Find where the given text appears and provide that cell's center as [x, y] coordinate. 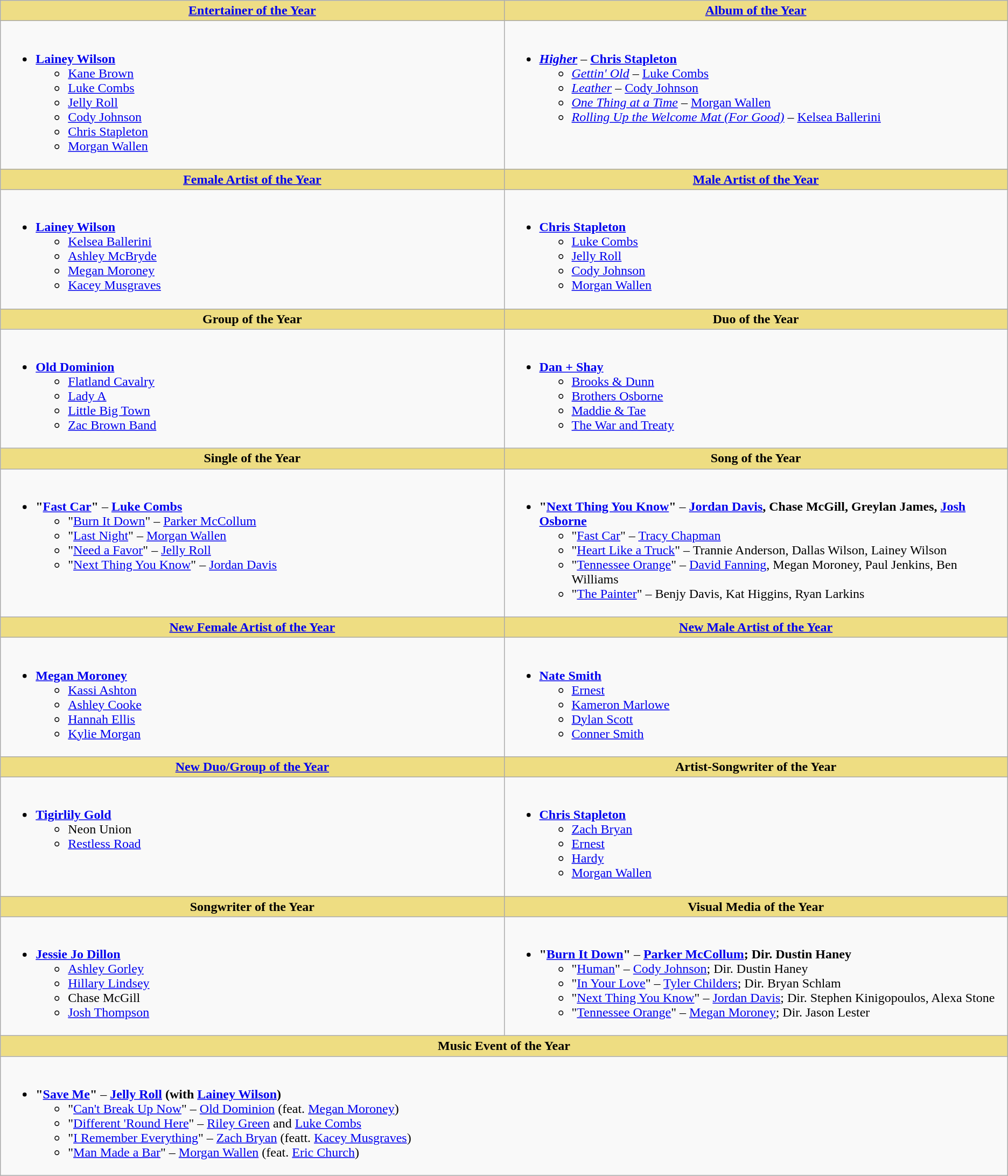
Female Artist of the Year [252, 179]
Chris StapletonLuke CombsJelly RollCody JohnsonMorgan Wallen [756, 249]
New Female Artist of the Year [252, 627]
Chris StapletonZach BryanErnestHardyMorgan Wallen [756, 836]
Group of the Year [252, 319]
New Duo/Group of the Year [252, 767]
Entertainer of the Year [252, 11]
Duo of the Year [756, 319]
Tigirlily GoldNeon UnionRestless Road [252, 836]
Album of the Year [756, 11]
Male Artist of the Year [756, 179]
Song of the Year [756, 458]
Songwriter of the Year [252, 907]
Music Event of the Year [504, 1046]
Lainey WilsonKelsea BalleriniAshley McBrydeMegan MoroneyKacey Musgraves [252, 249]
Artist-Songwriter of the Year [756, 767]
Jessie Jo DillonAshley GorleyHillary LindseyChase McGillJosh Thompson [252, 976]
Lainey WilsonKane BrownLuke CombsJelly RollCody JohnsonChris StapletonMorgan Wallen [252, 95]
"Fast Car" – Luke Combs"Burn It Down" – Parker McCollum"Last Night" – Morgan Wallen"Need a Favor" – Jelly Roll"Next Thing You Know" – Jordan Davis [252, 543]
New Male Artist of the Year [756, 627]
Nate SmithErnestKameron MarloweDylan ScottConner Smith [756, 697]
Dan + ShayBrooks & DunnBrothers OsborneMaddie & TaeThe War and Treaty [756, 389]
Single of the Year [252, 458]
Visual Media of the Year [756, 907]
Megan MoroneyKassi AshtonAshley CookeHannah EllisKylie Morgan [252, 697]
Old DominionFlatland CavalryLady ALittle Big TownZac Brown Band [252, 389]
